Return the [X, Y] coordinate for the center point of the cell that contains the specified text.  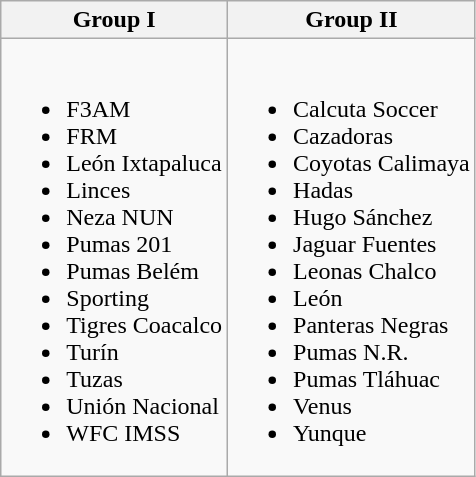
Group I [114, 20]
Group II [352, 20]
Calcuta SoccerCazadorasCoyotas CalimayaHadasHugo SánchezJaguar FuentesLeonas ChalcoLeónPanteras NegrasPumas N.R.Pumas TláhuacVenusYunque [352, 258]
F3AMFRMLeón IxtapalucaLincesNeza NUNPumas 201Pumas BelémSportingTigres CoacalcoTurínTuzasUnión NacionalWFC IMSS [114, 258]
